Scan for the cell matching the given text and deliver its [X, Y] coordinate at center. 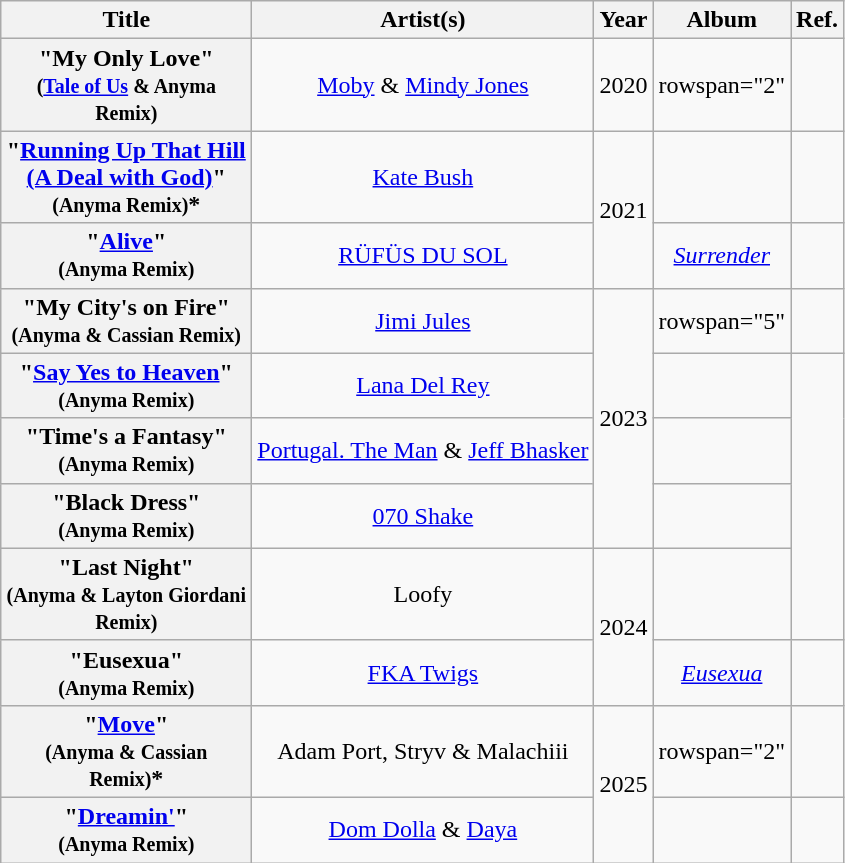
Adam Port, Stryv & Malachiii [423, 751]
"Black Dress"(Anyma Remix) [126, 516]
Jimi Jules [423, 320]
Lana Del Rey [423, 386]
"My Only Love"(Tale of Us & Anyma Remix) [126, 85]
Artist(s) [423, 20]
2020 [624, 85]
Year [624, 20]
Title [126, 20]
RÜFÜS DU SOL [423, 256]
070 Shake [423, 516]
"My City's on Fire"(Anyma & Cassian Remix) [126, 320]
Loofy [423, 594]
"Time's a Fantasy"(Anyma Remix) [126, 450]
2025 [624, 784]
Moby & Mindy Jones [423, 85]
Portugal. The Man & Jeff Bhasker [423, 450]
Eusexua [722, 672]
"Move"(Anyma & Cassian Remix)* [126, 751]
Album [722, 20]
FKA Twigs [423, 672]
"Dreamin'"(Anyma Remix) [126, 830]
Dom Dolla & Daya [423, 830]
rowspan="5" [722, 320]
"Alive"(Anyma Remix) [126, 256]
"Eusexua"(Anyma Remix) [126, 672]
"Last Night"(Anyma & Layton Giordani Remix) [126, 594]
Surrender [722, 256]
2021 [624, 210]
"Running Up That Hill (A Deal with God)"(Anyma Remix)* [126, 177]
2023 [624, 418]
Ref. [818, 20]
2024 [624, 626]
"Say Yes to Heaven"(Anyma Remix) [126, 386]
Kate Bush [423, 177]
